Capture the cell that displays the provided text and extract its (x, y) central coordinate. 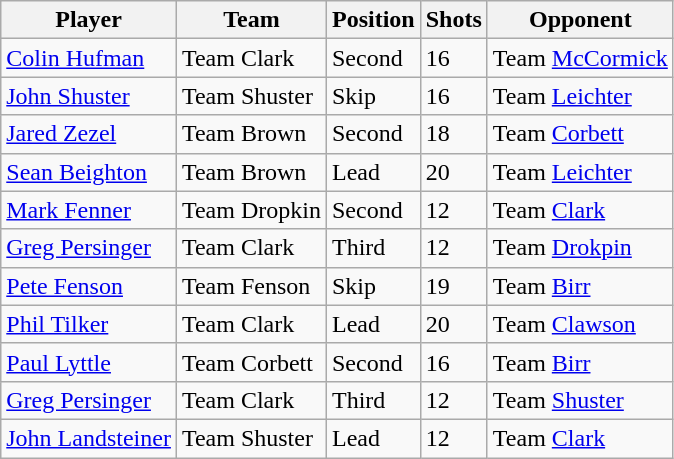
John Shuster (89, 96)
Team (251, 20)
18 (454, 134)
Team Fenson (251, 286)
Position (373, 20)
Team McCormick (580, 58)
Jared Zezel (89, 134)
Team Dropkin (251, 210)
John Landsteiner (89, 438)
Pete Fenson (89, 286)
Paul Lyttle (89, 362)
Mark Fenner (89, 210)
Sean Beighton (89, 172)
Opponent (580, 20)
Phil Tilker (89, 324)
Player (89, 20)
19 (454, 286)
Team Clawson (580, 324)
Shots (454, 20)
Colin Hufman (89, 58)
Team Drokpin (580, 248)
